Determine the (X, Y) coordinate at the center of the cell enclosing the given text.  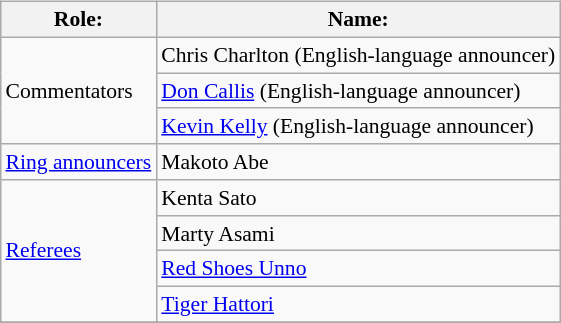
Kenta Sato (358, 198)
Commentators (78, 90)
Makoto Abe (358, 162)
Name: (358, 20)
Chris Charlton (English-language announcer) (358, 55)
Role: (78, 20)
Don Callis (English-language announcer) (358, 91)
Ring announcers (78, 162)
Red Shoes Unno (358, 269)
Tiger Hattori (358, 305)
Kevin Kelly (English-language announcer) (358, 126)
Marty Asami (358, 233)
Referees (78, 251)
